Determine the (x, y) coordinate at the center of the cell enclosing the given text.  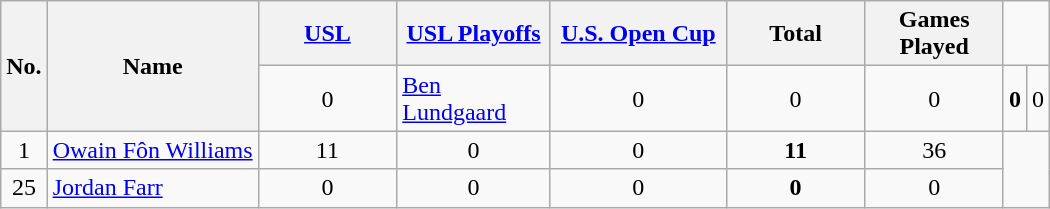
U.S. Open Cup (638, 34)
USL (328, 34)
Games Played (934, 34)
Owain Fôn Williams (152, 150)
Jordan Farr (152, 188)
1 (24, 150)
Total (796, 34)
36 (934, 150)
Name (152, 66)
No. (24, 66)
25 (24, 188)
USL Playoffs (474, 34)
Ben Lundgaard (474, 98)
